For the text-containing cell, return its midpoint in [X, Y] coordinate format. 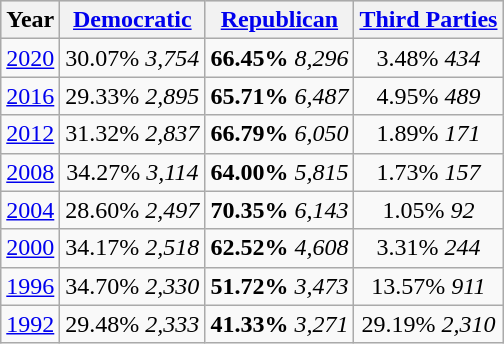
1992 [30, 324]
29.33% 2,895 [132, 96]
1.89% 171 [428, 134]
2004 [30, 210]
1.05% 92 [428, 210]
1996 [30, 286]
Year [30, 20]
3.48% 434 [428, 58]
65.71% 6,487 [280, 96]
34.17% 2,518 [132, 248]
1.73% 157 [428, 172]
29.48% 2,333 [132, 324]
Third Parties [428, 20]
13.57% 911 [428, 286]
64.00% 5,815 [280, 172]
51.72% 3,473 [280, 286]
41.33% 3,271 [280, 324]
31.32% 2,837 [132, 134]
70.35% 6,143 [280, 210]
34.70% 2,330 [132, 286]
2016 [30, 96]
29.19% 2,310 [428, 324]
Republican [280, 20]
66.45% 8,296 [280, 58]
4.95% 489 [428, 96]
2008 [30, 172]
66.79% 6,050 [280, 134]
30.07% 3,754 [132, 58]
Democratic [132, 20]
2000 [30, 248]
3.31% 244 [428, 248]
2012 [30, 134]
34.27% 3,114 [132, 172]
2020 [30, 58]
28.60% 2,497 [132, 210]
62.52% 4,608 [280, 248]
